Detect which cell encompasses the target text, then output its (x, y) center coordinate. 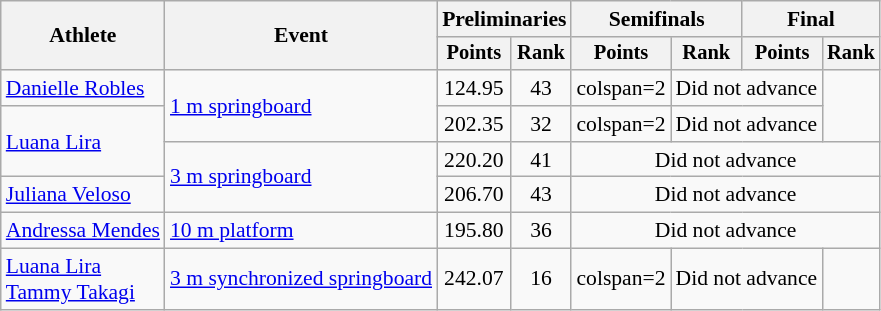
Preliminaries (504, 19)
Juliana Veloso (83, 195)
206.70 (474, 195)
Athlete (83, 36)
Semifinals (656, 19)
32 (542, 124)
220.20 (474, 160)
10 m platform (301, 231)
41 (542, 160)
Event (301, 36)
36 (542, 231)
Luana Lira (83, 142)
Danielle Robles (83, 88)
3 m springboard (301, 178)
1 m springboard (301, 106)
Luana LiraTammy Takagi (83, 280)
242.07 (474, 280)
202.35 (474, 124)
195.80 (474, 231)
3 m synchronized springboard (301, 280)
124.95 (474, 88)
Final (811, 19)
Andressa Mendes (83, 231)
16 (542, 280)
